Output the (X, Y) coordinate of the center of the cell containing the given text.  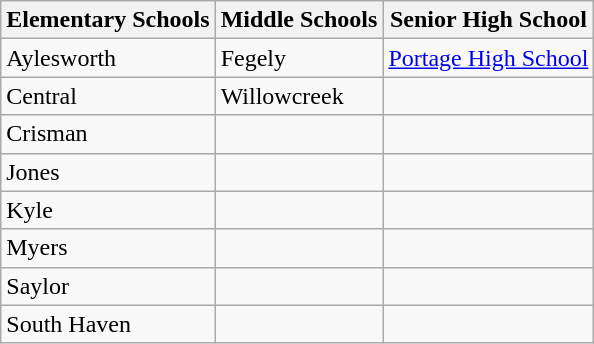
Senior High School (488, 20)
South Haven (108, 324)
Saylor (108, 286)
Fegely (299, 58)
Myers (108, 248)
Portage High School (488, 58)
Elementary Schools (108, 20)
Jones (108, 172)
Kyle (108, 210)
Aylesworth (108, 58)
Central (108, 96)
Willowcreek (299, 96)
Middle Schools (299, 20)
Crisman (108, 134)
